Pinpoint the cell where the given text exists, returning its [X, Y] midpoint coordinate. 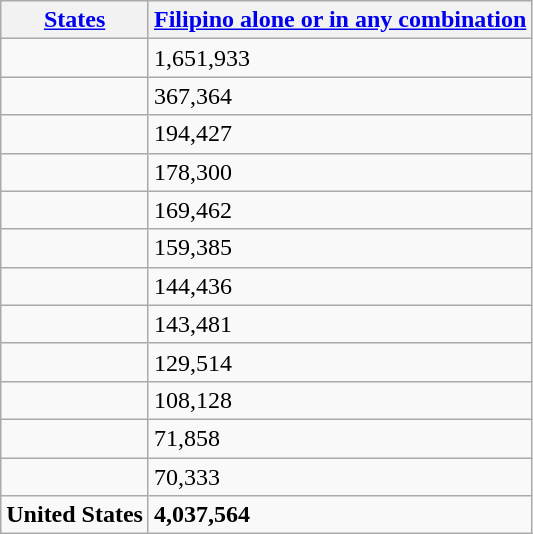
194,427 [340, 134]
108,128 [340, 400]
367,364 [340, 96]
4,037,564 [340, 515]
71,858 [340, 438]
129,514 [340, 362]
Filipino alone or in any combination [340, 20]
159,385 [340, 248]
178,300 [340, 172]
143,481 [340, 324]
144,436 [340, 286]
States [75, 20]
1,651,933 [340, 58]
70,333 [340, 477]
United States [75, 515]
169,462 [340, 210]
